Capture the cell that displays the provided text and extract its (X, Y) central coordinate. 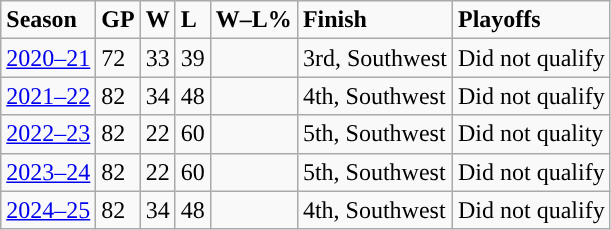
Playoffs (531, 20)
Did not quality (531, 134)
72 (118, 58)
2021–22 (48, 96)
W (158, 20)
Finish (374, 20)
L (192, 20)
Season (48, 20)
GP (118, 20)
33 (158, 58)
39 (192, 58)
W–L% (254, 20)
3rd, Southwest (374, 58)
2023–24 (48, 172)
2022–23 (48, 134)
2020–21 (48, 58)
2024–25 (48, 210)
